Pinpoint the cell where the given text exists, returning its (x, y) midpoint coordinate. 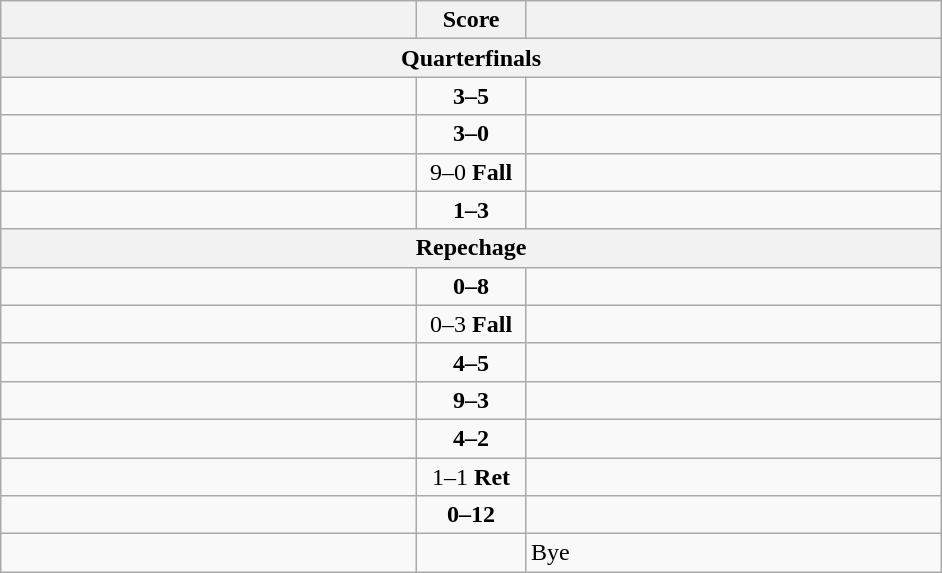
Quarterfinals (472, 58)
9–0 Fall (472, 172)
0–8 (472, 286)
Score (472, 20)
1–3 (472, 210)
0–3 Fall (472, 324)
3–5 (472, 96)
9–3 (472, 400)
Repechage (472, 248)
4–2 (472, 438)
Bye (733, 553)
0–12 (472, 515)
4–5 (472, 362)
1–1 Ret (472, 477)
3–0 (472, 134)
